From the cell containing the given text, extract its center point as (x, y) coordinate. 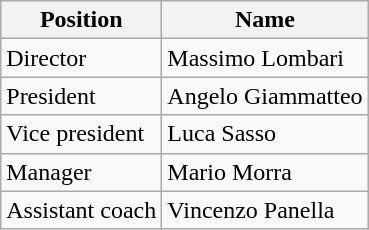
Vincenzo Panella (265, 210)
Angelo Giammatteo (265, 96)
Position (82, 20)
Name (265, 20)
Mario Morra (265, 172)
Luca Sasso (265, 134)
Assistant coach (82, 210)
Manager (82, 172)
Director (82, 58)
Vice president (82, 134)
President (82, 96)
Massimo Lombari (265, 58)
